Find where the given text appears and provide that cell's center as (x, y) coordinate. 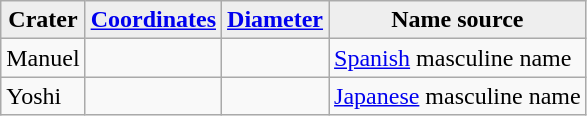
Yoshi (43, 96)
Japanese masculine name (458, 96)
Spanish masculine name (458, 58)
Diameter (276, 20)
Manuel (43, 58)
Coordinates (153, 20)
Name source (458, 20)
Crater (43, 20)
